Return the (x, y) coordinate for the center point of the cell that contains the specified text.  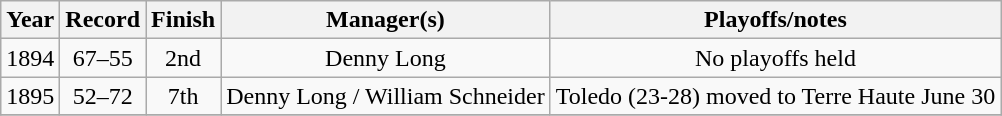
Denny Long / William Schneider (386, 96)
67–55 (103, 58)
2nd (184, 58)
1895 (30, 96)
7th (184, 96)
Denny Long (386, 58)
1894 (30, 58)
No playoffs held (775, 58)
Finish (184, 20)
Toledo (23-28) moved to Terre Haute June 30 (775, 96)
Manager(s) (386, 20)
52–72 (103, 96)
Playoffs/notes (775, 20)
Record (103, 20)
Year (30, 20)
